Search for the cell housing the specified text and yield its [X, Y] center coordinate. 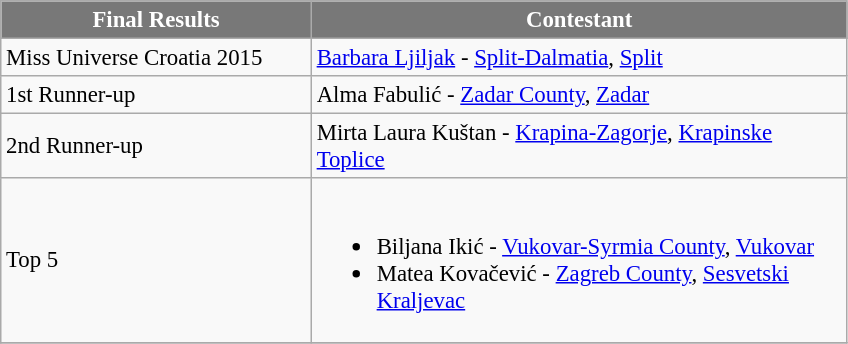
2nd Runner-up [156, 146]
Miss Universe Croatia 2015 [156, 58]
Barbara Ljiljak - Split-Dalmatia, Split [579, 58]
Final Results [156, 20]
Biljana Ikić - Vukovar-Syrmia County, VukovarMatea Kovačević - Zagreb County, Sesvetski Kraljevac [579, 260]
Contestant [579, 20]
1st Runner-up [156, 95]
Mirta Laura Kuštan - Krapina-Zagorje, Krapinske Toplice [579, 146]
Top 5 [156, 260]
Alma Fabulić - Zadar County, Zadar [579, 95]
